For the text-containing cell, return its midpoint in (x, y) coordinate format. 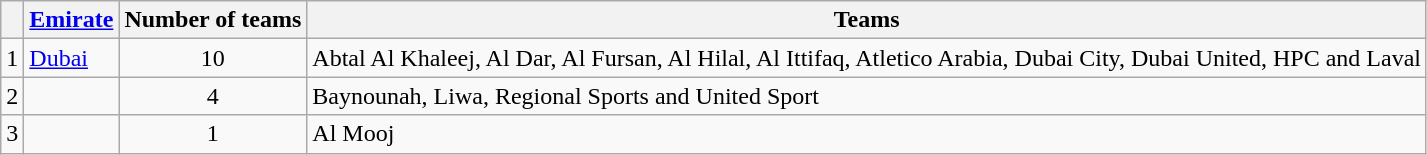
2 (12, 96)
Abtal Al Khaleej, Al Dar, Al Fursan, Al Hilal, Al Ittifaq, Atletico Arabia, Dubai City, Dubai United, HPC and Laval (867, 58)
Al Mooj (867, 134)
Emirate (72, 20)
3 (12, 134)
Number of teams (213, 20)
Dubai (72, 58)
4 (213, 96)
10 (213, 58)
Teams (867, 20)
Baynounah, Liwa, Regional Sports and United Sport (867, 96)
